Output the [X, Y] coordinate of the center of the cell containing the given text.  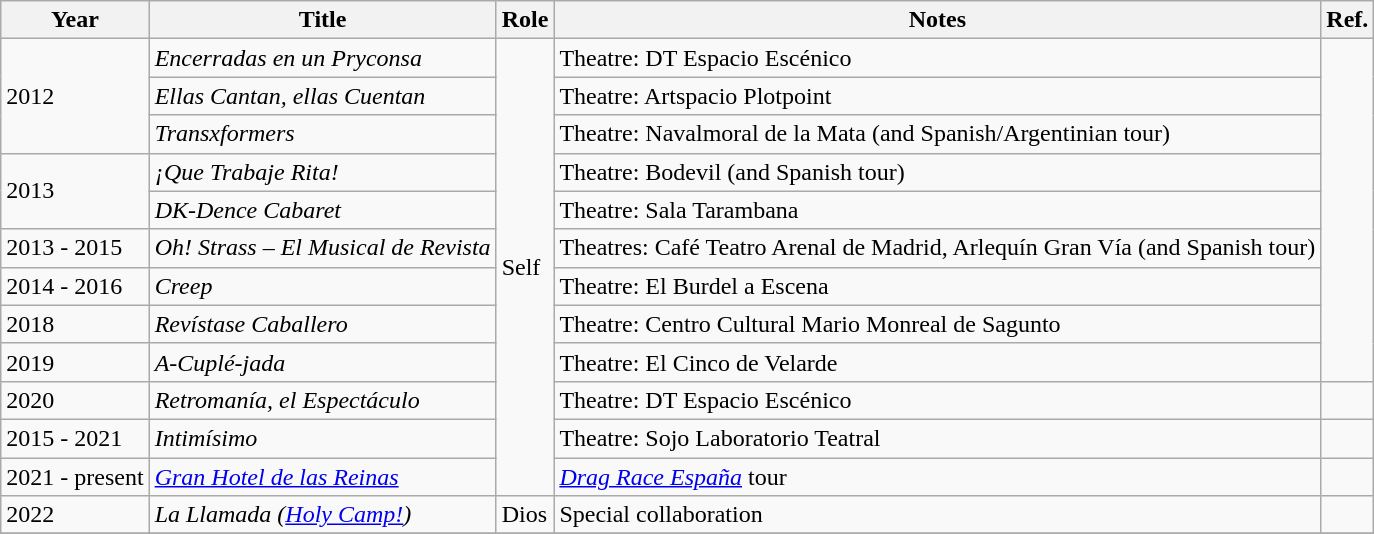
2013 - 2015 [75, 248]
Ellas Cantan, ellas Cuentan [322, 96]
Role [525, 20]
Title [322, 20]
Theatre: Bodevil (and Spanish tour) [938, 172]
Ref. [1348, 20]
Creep [322, 286]
2012 [75, 96]
Theatre: Sala Tarambana [938, 210]
Theatre: El Cinco de Velarde [938, 362]
Special collaboration [938, 515]
2013 [75, 191]
DK-Dence Cabaret [322, 210]
Intimísimo [322, 438]
2019 [75, 362]
Notes [938, 20]
Revístase Caballero [322, 324]
Gran Hotel de las Reinas [322, 477]
Retromanía, el Espectáculo [322, 400]
Encerradas en un Pryconsa [322, 58]
2015 - 2021 [75, 438]
Drag Race España tour [938, 477]
La Llamada (Holy Camp!) [322, 515]
Oh! Strass – El Musical de Revista [322, 248]
Year [75, 20]
2022 [75, 515]
2018 [75, 324]
¡Que Trabaje Rita! [322, 172]
Theatre: Artspacio Plotpoint [938, 96]
A-Cuplé-jada [322, 362]
2020 [75, 400]
Self [525, 268]
2014 - 2016 [75, 286]
Theatre: El Burdel a Escena [938, 286]
Dios [525, 515]
Theatre: Sojo Laboratorio Teatral [938, 438]
2021 - present [75, 477]
Theatre: Centro Cultural Mario Monreal de Sagunto [938, 324]
Theatres: Café Teatro Arenal de Madrid, Arlequín Gran Vía (and Spanish tour) [938, 248]
Transxformers [322, 134]
Theatre: Navalmoral de la Mata (and Spanish/Argentinian tour) [938, 134]
